Capture the cell that displays the provided text and extract its (X, Y) central coordinate. 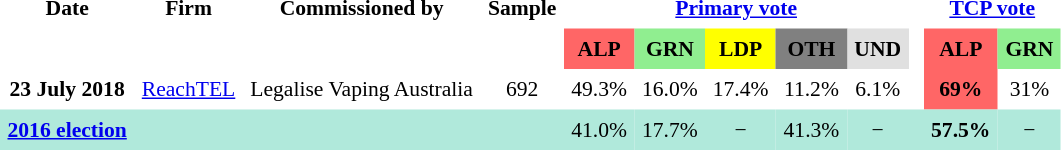
6.1% (878, 89)
Legalise Vaping Australia (362, 89)
49.3% (600, 89)
57.5% (961, 129)
41.0% (600, 129)
31% (1030, 89)
UND (878, 48)
11.2% (812, 89)
17.4% (740, 89)
17.7% (670, 129)
2016 election (67, 129)
41.3% (812, 129)
OTH (812, 48)
23 July 2018 (67, 89)
692 (522, 89)
ReachTEL (188, 89)
69% (961, 89)
LDP (740, 48)
16.0% (670, 89)
